Scan for the cell matching the given text and deliver its (X, Y) coordinate at center. 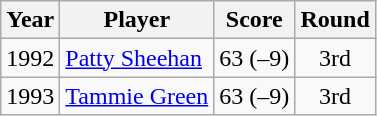
Player (137, 20)
Round (335, 20)
Score (254, 20)
1993 (30, 96)
1992 (30, 58)
Patty Sheehan (137, 58)
Year (30, 20)
Tammie Green (137, 96)
